Provide the (X, Y) coordinate of the cell's center where the given text is located.  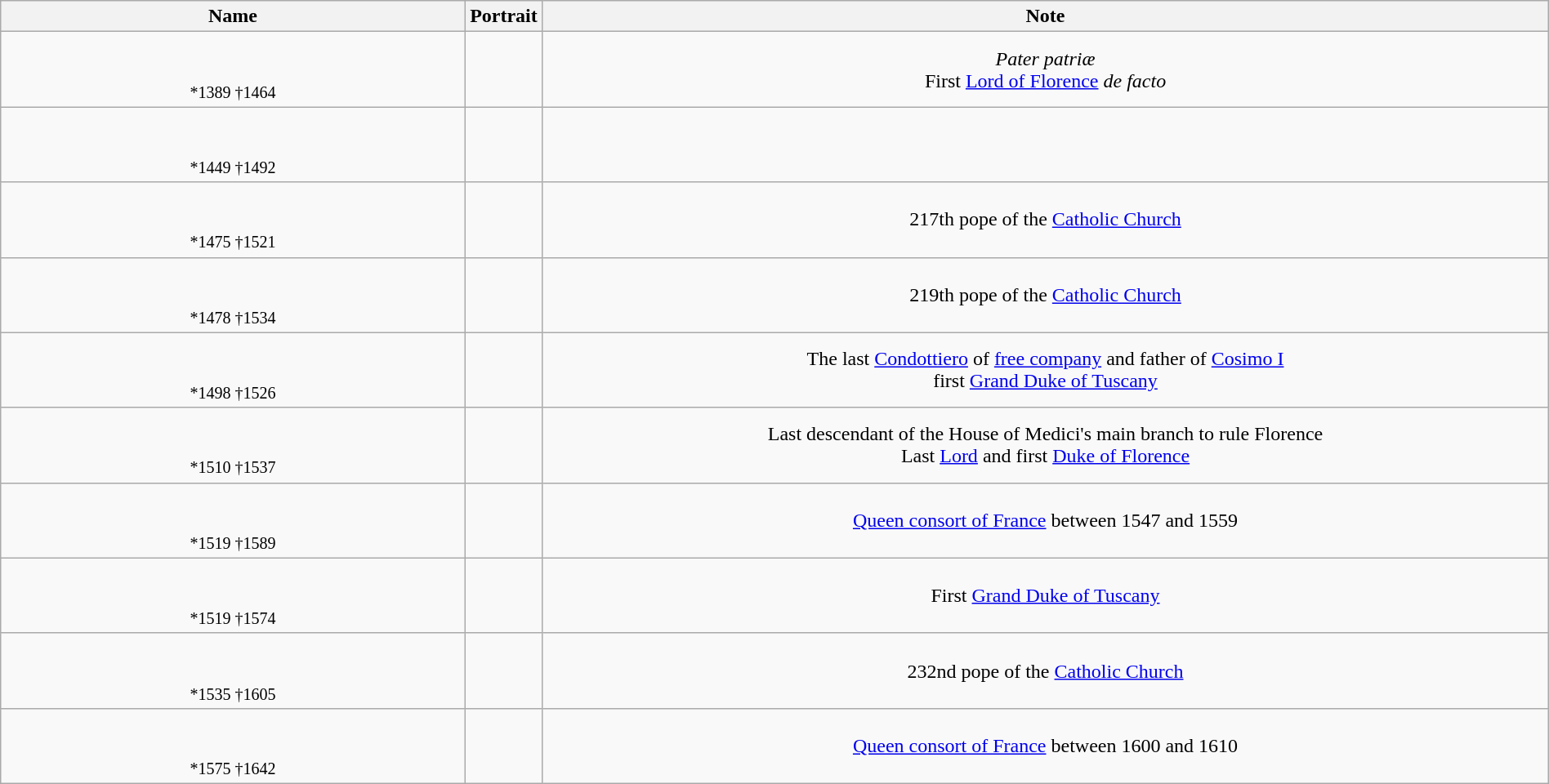
*1498 †1526 (233, 370)
*1575 †1642 (233, 746)
*1519 †1589 (233, 520)
*1519 †1574 (233, 595)
*1389 †1464 (233, 69)
*1475 †1521 (233, 220)
First Grand Duke of Tuscany (1046, 595)
*1449 †1492 (233, 145)
217th pope of the Catholic Church (1046, 220)
Note (1046, 16)
Portrait (503, 16)
The last Condottiero of free company and father of Cosimo Ifirst Grand Duke of Tuscany (1046, 370)
Pater patriæFirst Lord of Florence de facto (1046, 69)
219th pope of the Catholic Church (1046, 295)
232nd pope of the Catholic Church (1046, 670)
Last descendant of the House of Medici's main branch to rule FlorenceLast Lord and first Duke of Florence (1046, 445)
*1535 †1605 (233, 670)
*1478 †1534 (233, 295)
Queen consort of France between 1600 and 1610 (1046, 746)
Queen consort of France between 1547 and 1559 (1046, 520)
Name (233, 16)
*1510 †1537 (233, 445)
